From the cell containing the given text, extract its center point as (x, y) coordinate. 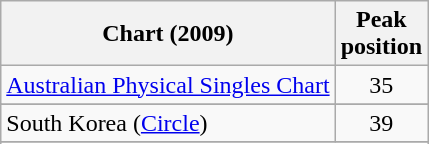
39 (381, 123)
Australian Physical Singles Chart (168, 85)
Chart (2009) (168, 34)
35 (381, 85)
Peakposition (381, 34)
South Korea (Circle) (168, 123)
